Extract the [x, y] coordinate from the center of the cell holding the provided text.  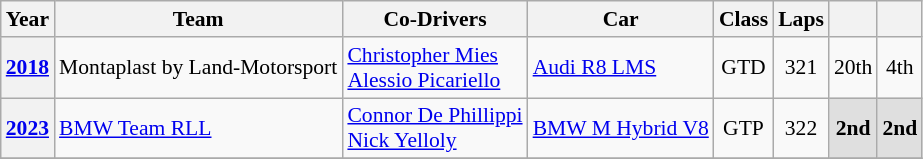
321 [801, 68]
Connor De Phillippi Nick Yelloly [434, 128]
322 [801, 128]
Class [744, 19]
BMW Team RLL [198, 128]
4th [900, 68]
Christopher Mies Alessio Picariello [434, 68]
2018 [28, 68]
Team [198, 19]
GTD [744, 68]
Montaplast by Land-Motorsport [198, 68]
Laps [801, 19]
Audi R8 LMS [621, 68]
Car [621, 19]
BMW M Hybrid V8 [621, 128]
GTP [744, 128]
20th [854, 68]
Co-Drivers [434, 19]
Year [28, 19]
2023 [28, 128]
